Return the (X, Y) coordinate for the center point of the cell that contains the specified text.  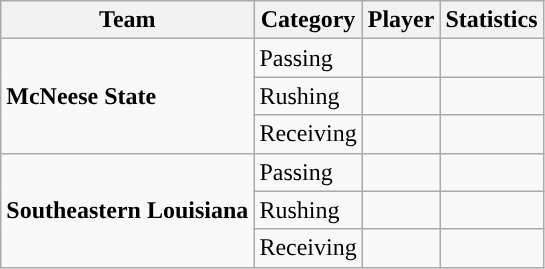
Category (308, 20)
Statistics (492, 20)
Player (401, 20)
Team (128, 20)
McNeese State (128, 96)
Southeastern Louisiana (128, 210)
